Find where the given text appears and provide that cell's center as [X, Y] coordinate. 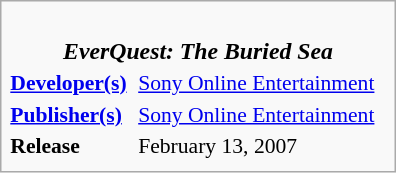
Publisher(s) [72, 114]
EverQuest: The Buried Sea [198, 38]
Developer(s) [72, 83]
Release [72, 146]
February 13, 2007 [262, 146]
